Extract the [x, y] coordinate from the center of the cell holding the provided text.  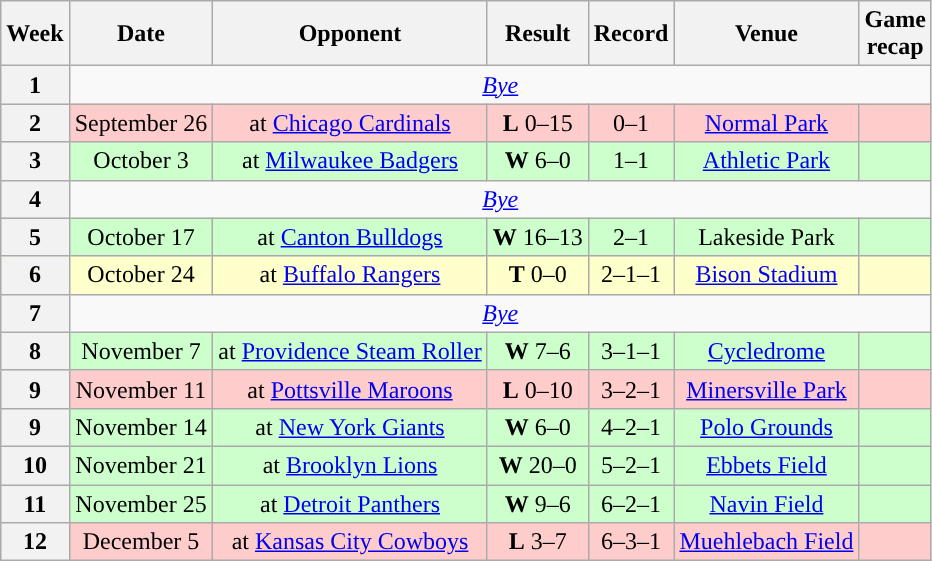
December 5 [141, 542]
Minersville Park [766, 389]
at Kansas City Cowboys [350, 542]
4 [35, 199]
Normal Park [766, 123]
L 0–10 [538, 389]
6–2–1 [631, 503]
3 [35, 161]
Record [631, 34]
8 [35, 351]
Ebbets Field [766, 465]
5–2–1 [631, 465]
Venue [766, 34]
3–2–1 [631, 389]
1 [35, 85]
Week [35, 34]
October 24 [141, 275]
5 [35, 237]
Navin Field [766, 503]
Polo Grounds [766, 427]
at Milwaukee Badgers [350, 161]
October 3 [141, 161]
Cycledrome [766, 351]
6–3–1 [631, 542]
November 14 [141, 427]
12 [35, 542]
at New York Giants [350, 427]
November 21 [141, 465]
at Canton Bulldogs [350, 237]
November 11 [141, 389]
2–1–1 [631, 275]
at Detroit Panthers [350, 503]
W 7–6 [538, 351]
at Buffalo Rangers [350, 275]
at Providence Steam Roller [350, 351]
10 [35, 465]
2–1 [631, 237]
6 [35, 275]
at Brooklyn Lions [350, 465]
Muehlebach Field [766, 542]
1–1 [631, 161]
W 9–6 [538, 503]
November 25 [141, 503]
T 0–0 [538, 275]
7 [35, 313]
Opponent [350, 34]
October 17 [141, 237]
Result [538, 34]
11 [35, 503]
W 20–0 [538, 465]
W 16–13 [538, 237]
Bison Stadium [766, 275]
L 0–15 [538, 123]
2 [35, 123]
L 3–7 [538, 542]
4–2–1 [631, 427]
Lakeside Park [766, 237]
0–1 [631, 123]
at Chicago Cardinals [350, 123]
November 7 [141, 351]
3–1–1 [631, 351]
Date [141, 34]
at Pottsville Maroons [350, 389]
Gamerecap [895, 34]
Athletic Park [766, 161]
September 26 [141, 123]
